Locate the cell with the specified text and output its (x, y) center coordinate. 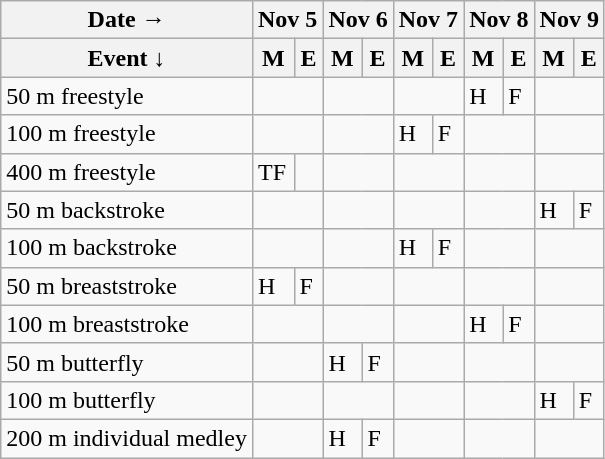
100 m breaststroke (127, 324)
Nov 5 (287, 20)
100 m butterfly (127, 400)
100 m backstroke (127, 248)
TF (273, 172)
400 m freestyle (127, 172)
Nov 8 (499, 20)
Date → (127, 20)
Nov 7 (428, 20)
200 m individual medley (127, 438)
Event ↓ (127, 58)
50 m breaststroke (127, 286)
Nov 6 (358, 20)
50 m butterfly (127, 362)
100 m freestyle (127, 134)
50 m backstroke (127, 210)
Nov 9 (569, 20)
50 m freestyle (127, 96)
